Output the (X, Y) coordinate of the center of the cell containing the given text.  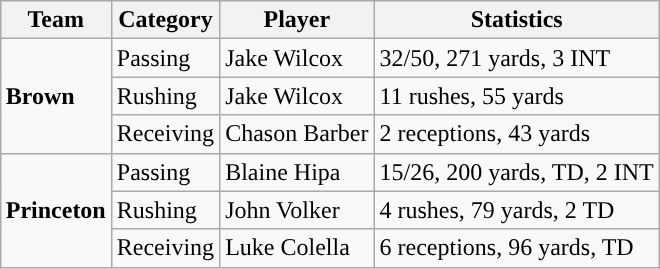
Princeton (56, 210)
15/26, 200 yards, TD, 2 INT (516, 172)
32/50, 271 yards, 3 INT (516, 58)
Team (56, 20)
Statistics (516, 20)
6 receptions, 96 yards, TD (516, 248)
4 rushes, 79 yards, 2 TD (516, 210)
Brown (56, 96)
2 receptions, 43 yards (516, 134)
John Volker (297, 210)
Chason Barber (297, 134)
Category (165, 20)
Blaine Hipa (297, 172)
Player (297, 20)
11 rushes, 55 yards (516, 96)
Luke Colella (297, 248)
